Determine the (x, y) coordinate at the center of the cell enclosing the given text.  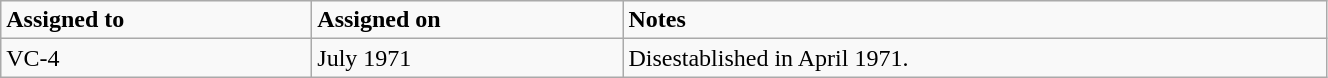
Disestablished in April 1971. (975, 58)
Assigned to (156, 20)
Assigned on (468, 20)
Notes (975, 20)
July 1971 (468, 58)
VC-4 (156, 58)
